Pinpoint the cell where the given text exists, returning its [x, y] midpoint coordinate. 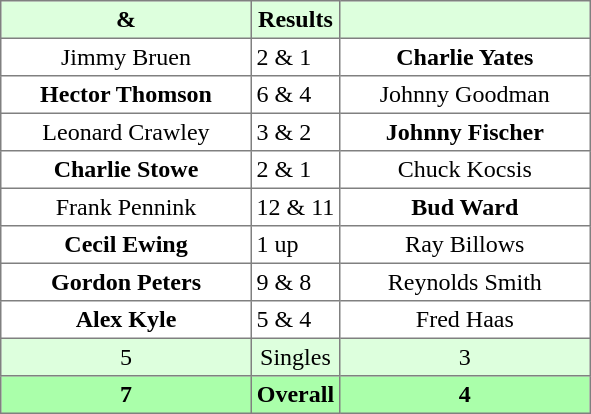
Leonard Crawley [126, 132]
Charlie Yates [465, 57]
Hector Thomson [126, 95]
Charlie Stowe [126, 170]
Fred Haas [465, 320]
Reynolds Smith [465, 282]
3 [465, 357]
Cecil Ewing [126, 245]
Chuck Kocsis [465, 170]
4 [465, 395]
Gordon Peters [126, 282]
12 & 11 [295, 207]
1 up [295, 245]
Results [295, 20]
Johnny Goodman [465, 95]
& [126, 20]
Jimmy Bruen [126, 57]
Singles [295, 357]
Overall [295, 395]
5 & 4 [295, 320]
3 & 2 [295, 132]
Frank Pennink [126, 207]
Bud Ward [465, 207]
Ray Billows [465, 245]
Johnny Fischer [465, 132]
Alex Kyle [126, 320]
9 & 8 [295, 282]
5 [126, 357]
6 & 4 [295, 95]
7 [126, 395]
